Pinpoint the cell where the given text exists, returning its (x, y) midpoint coordinate. 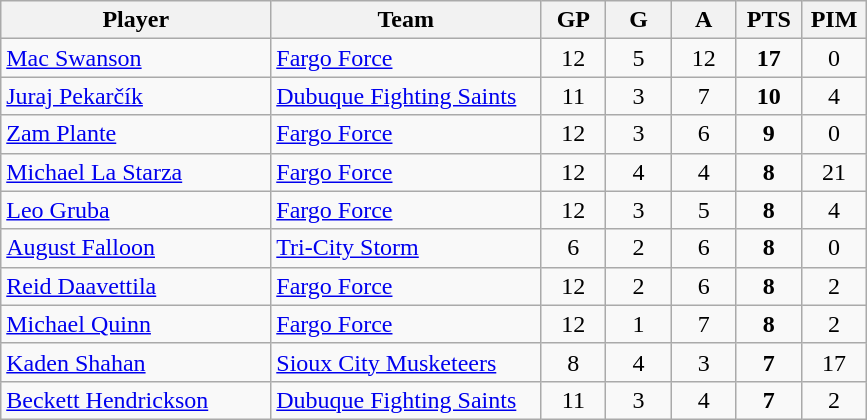
10 (768, 96)
August Falloon (136, 248)
A (704, 20)
Juraj Pekarčík (136, 96)
Tri-City Storm (406, 248)
9 (768, 134)
PIM (834, 20)
Beckett Hendrickson (136, 400)
21 (834, 172)
Sioux City Musketeers (406, 362)
1 (638, 324)
Team (406, 20)
Kaden Shahan (136, 362)
G (638, 20)
Reid Daavettila (136, 286)
GP (574, 20)
Leo Gruba (136, 210)
Michael La Starza (136, 172)
Michael Quinn (136, 324)
PTS (768, 20)
Zam Plante (136, 134)
Mac Swanson (136, 58)
Player (136, 20)
